Provide the (x, y) coordinate of the cell's center where the given text is located.  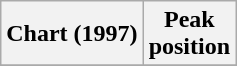
Chart (1997) (72, 34)
Peakposition (189, 34)
